Provide the [X, Y] coordinate of the cell's center where the given text is located.  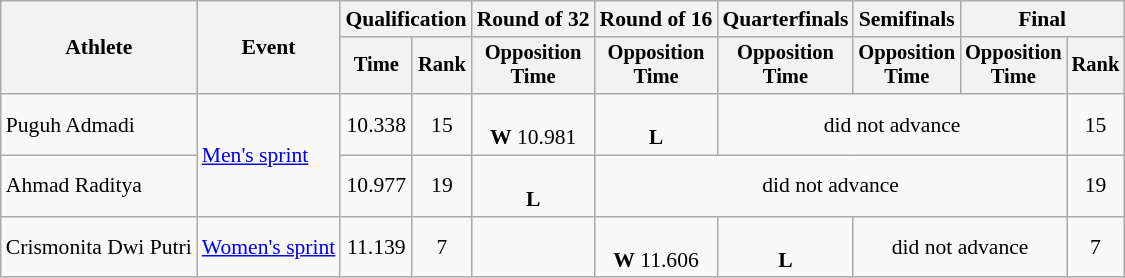
Final [1042, 19]
Ahmad Raditya [99, 186]
Puguh Admadi [99, 124]
W 10.981 [534, 124]
Women's sprint [269, 248]
Men's sprint [269, 155]
Round of 32 [534, 19]
10.977 [376, 186]
Qualification [406, 19]
10.338 [376, 124]
Round of 16 [656, 19]
Time [376, 66]
Athlete [99, 48]
Event [269, 48]
11.139 [376, 248]
Quarterfinals [785, 19]
Semifinals [906, 19]
W 11.606 [656, 248]
Crismonita Dwi Putri [99, 248]
